Find where the given text appears and provide that cell's center as [x, y] coordinate. 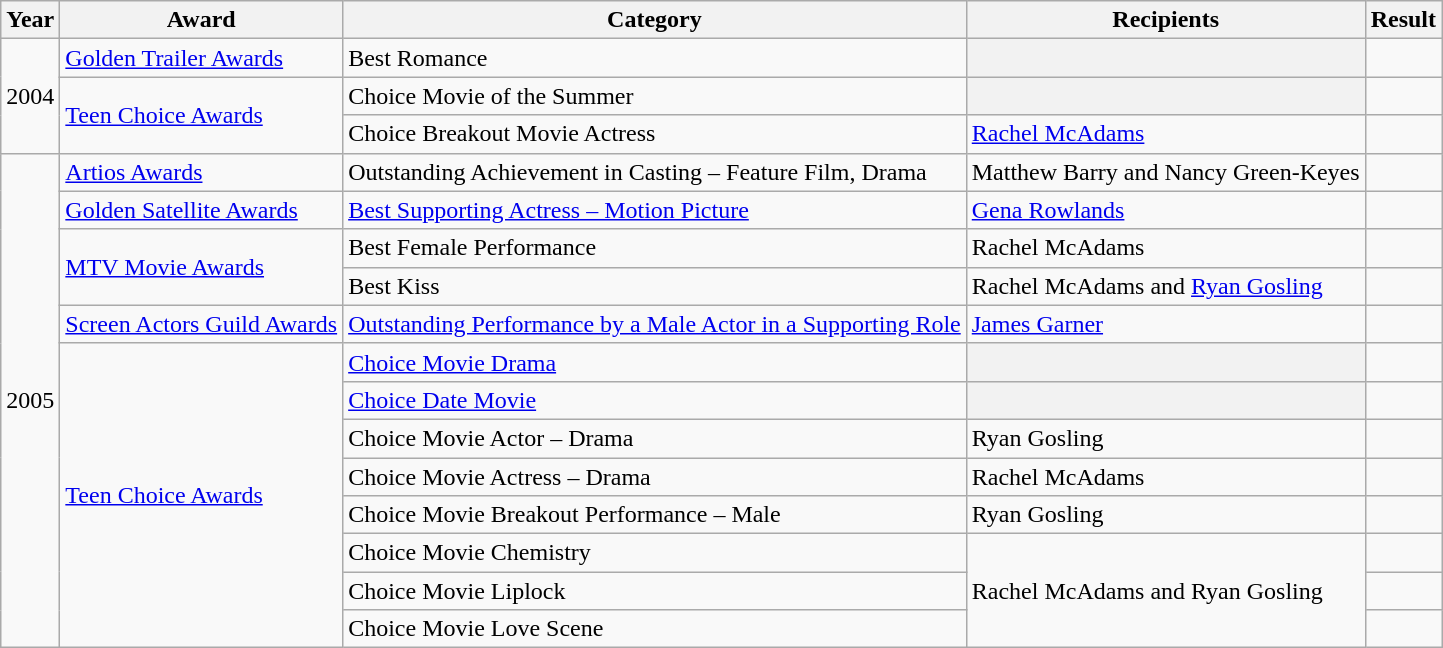
Best Kiss [655, 286]
Choice Movie Love Scene [655, 629]
Result [1403, 20]
2005 [30, 400]
Best Romance [655, 58]
Choice Movie Drama [655, 362]
Outstanding Achievement in Casting – Feature Film, Drama [655, 172]
Category [655, 20]
Choice Movie Chemistry [655, 553]
Golden Trailer Awards [202, 58]
MTV Movie Awards [202, 267]
Choice Movie Actress – Drama [655, 477]
Choice Movie Breakout Performance – Male [655, 515]
Choice Movie Liplock [655, 591]
Golden Satellite Awards [202, 210]
James Garner [1166, 324]
Choice Breakout Movie Actress [655, 134]
Choice Movie of the Summer [655, 96]
Recipients [1166, 20]
Year [30, 20]
Matthew Barry and Nancy Green-Keyes [1166, 172]
Choice Date Movie [655, 400]
Choice Movie Actor – Drama [655, 438]
Best Supporting Actress – Motion Picture [655, 210]
Best Female Performance [655, 248]
Gena Rowlands [1166, 210]
Screen Actors Guild Awards [202, 324]
2004 [30, 96]
Award [202, 20]
Artios Awards [202, 172]
Outstanding Performance by a Male Actor in a Supporting Role [655, 324]
